Scan for the cell matching the given text and deliver its (X, Y) coordinate at center. 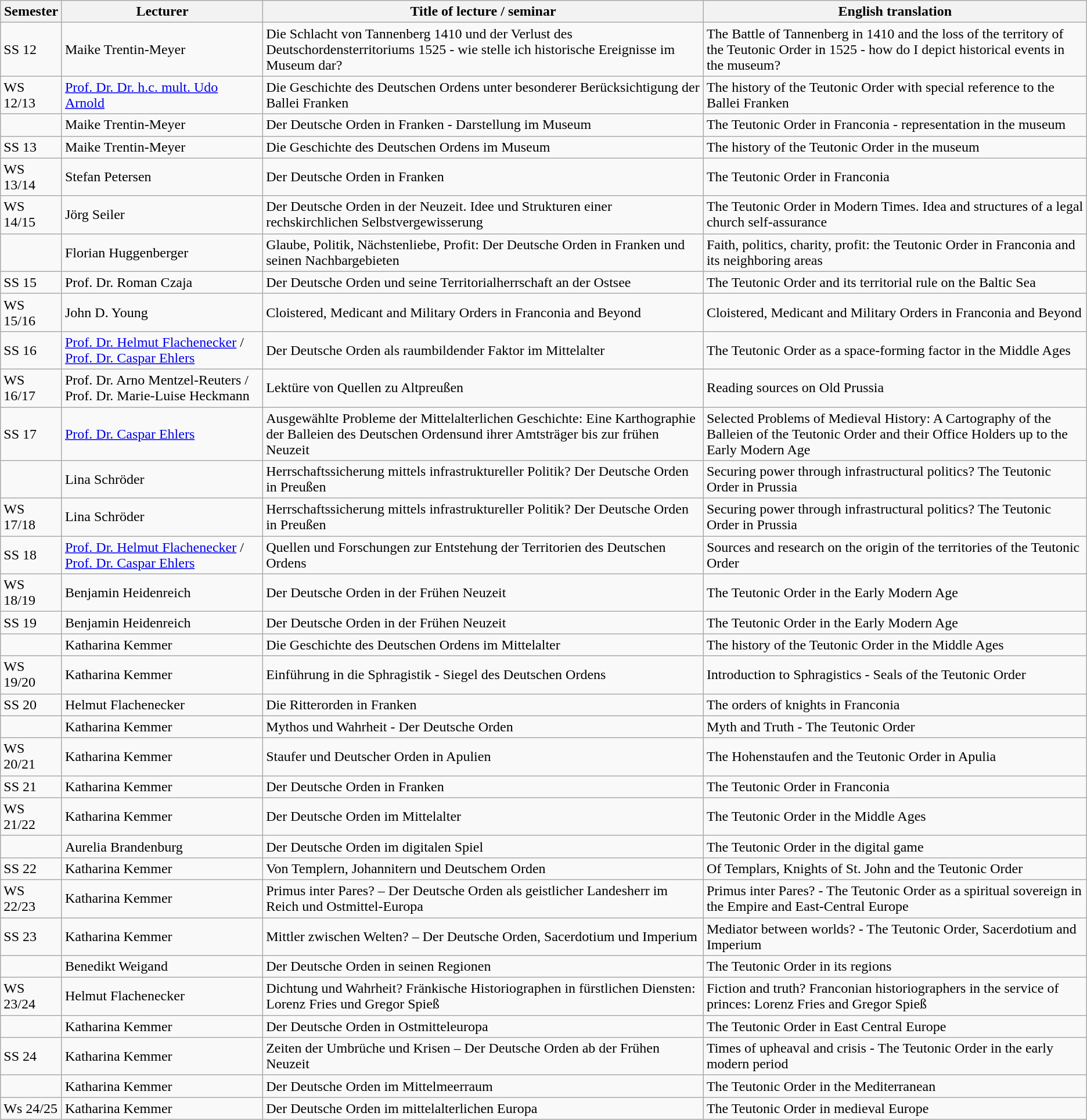
SS 15 (31, 282)
Jörg Seiler (162, 215)
Lektüre von Quellen zu Altpreußen (483, 388)
Glaube, Politik, Nächstenliebe, Profit: Der Deutsche Orden in Franken und seinen Nachbargebieten (483, 252)
Semester (31, 12)
SS 16 (31, 350)
Die Geschichte des Deutschen Ordens im Museum (483, 147)
The Teutonic Order in Franconia - representation in the museum (895, 125)
Die Schlacht von Tannenberg 1410 und der Verlust des Deutschordensterritoriums 1525 - wie stelle ich historische Ereignisse im Museum dar? (483, 49)
SS 24 (31, 1056)
Die Geschichte des Deutschen Ordens unter besonderer Berücksichtigung der Ballei Franken (483, 95)
The Teutonic Order in the Middle Ages (895, 817)
Der Deutsche Orden im mittelalterlichen Europa (483, 1108)
Staufer und Deutscher Orden in Apulien (483, 756)
Der Deutsche Orden in seinen Regionen (483, 967)
Zeiten der Umbrüche und Krisen – Der Deutsche Orden ab der Frühen Neuzeit (483, 1056)
Primus inter Pares? – Der Deutsche Orden als geistlicher Landesherr im Reich und Ostmittel-Europa (483, 898)
Quellen und Forschungen zur Entstehung der Territorien des Deutschen Ordens (483, 555)
SS 23 (31, 936)
Prof. Dr. Caspar Ehlers (162, 433)
Der Deutsche Orden im Mittelalter (483, 817)
The orders of knights in Franconia (895, 705)
The Teutonic Order in East Central Europe (895, 1026)
Title of lecture / seminar (483, 12)
Der Deutsche Orden in Ostmitteleuropa (483, 1026)
Die Ritterorden in Franken (483, 705)
SS 13 (31, 147)
Von Templern, Johannitern und Deutschem Orden (483, 868)
WS 14/15 (31, 215)
Myth and Truth - The Teutonic Order (895, 727)
John D. Young (162, 313)
WS 22/23 (31, 898)
Mythos und Wahrheit - Der Deutsche Orden (483, 727)
Primus inter Pares? - The Teutonic Order as a spiritual sovereign in the Empire and East-Central Europe (895, 898)
Der Deutsche Orden im digitalen Spiel (483, 846)
Stefan Petersen (162, 177)
Selected Problems of Medieval History: A Cartography of the Balleien of the Teutonic Order and their Office Holders up to the Early Modern Age (895, 433)
WS 20/21 (31, 756)
WS 21/22 (31, 817)
SS 22 (31, 868)
SS 17 (31, 433)
The Teutonic Order in the Mediterranean (895, 1086)
The Teutonic Order in Modern Times. Idea and structures of a legal church self-assurance (895, 215)
Dichtung und Wahrheit? Fränkische Historiographen in fürstlichen Diensten: Lorenz Fries und Gregor Spieß (483, 997)
Mediator between worlds? - The Teutonic Order, Sacerdotium and Imperium (895, 936)
Einführung in die Sphragistik - Siegel des Deutschen Ordens (483, 675)
Benedikt Weigand (162, 967)
WS 15/16 (31, 313)
WS 16/17 (31, 388)
Prof. Dr. Dr. h.c. mult. Udo Arnold (162, 95)
Aurelia Brandenburg (162, 846)
Reading sources on Old Prussia (895, 388)
WS 18/19 (31, 593)
Sources and research on the origin of the territories of the Teutonic Order (895, 555)
English translation (895, 12)
Prof. Dr. Roman Czaja (162, 282)
Der Deutsche Orden im Mittelmeerraum (483, 1086)
WS 13/14 (31, 177)
The history of the Teutonic Order in the museum (895, 147)
Faith, politics, charity, profit: the Teutonic Order in Franconia and its neighboring areas (895, 252)
The Battle of Tannenberg in 1410 and the loss of the territory of the Teutonic Order in 1525 - how do I depict historical events in the museum? (895, 49)
Fiction and truth? Franconian historiographers in the service of princes: Lorenz Fries and Gregor Spieß (895, 997)
The history of the Teutonic Order in the Middle Ages (895, 645)
Prof. Dr. Arno Mentzel-Reuters / Prof. Dr. Marie-Luise Heckmann (162, 388)
SS 18 (31, 555)
WS 12/13 (31, 95)
Times of upheaval and crisis - The Teutonic Order in the early modern period (895, 1056)
Mittler zwischen Welten? – Der Deutsche Orden, Sacerdotium und Imperium (483, 936)
The history of the Teutonic Order with special reference to the Ballei Franken (895, 95)
The Teutonic Order as a space-forming factor in the Middle Ages (895, 350)
WS 23/24 (31, 997)
Der Deutsche Orden und seine Territorialherrschaft an der Ostsee (483, 282)
Florian Huggenberger (162, 252)
Ws 24/25 (31, 1108)
The Teutonic Order in medieval Europe (895, 1108)
SS 21 (31, 787)
WS 19/20 (31, 675)
Lecturer (162, 12)
The Teutonic Order in the digital game (895, 846)
The Hohenstaufen and the Teutonic Order in Apulia (895, 756)
The Teutonic Order in its regions (895, 967)
SS 12 (31, 49)
Der Deutsche Orden in Franken - Darstellung im Museum (483, 125)
SS 19 (31, 623)
Die Geschichte des Deutschen Ordens im Mittelalter (483, 645)
WS 17/18 (31, 517)
SS 20 (31, 705)
Introduction to Sphragistics - Seals of the Teutonic Order (895, 675)
Of Templars, Knights of St. John and the Teutonic Order (895, 868)
Der Deutsche Orden in der Neuzeit. Idee und Strukturen einer rechskirchlichen Selbstvergewisserung (483, 215)
The Teutonic Order and its territorial rule on the Baltic Sea (895, 282)
Der Deutsche Orden als raumbildender Faktor im Mittelalter (483, 350)
